Capture the cell that displays the provided text and extract its (x, y) central coordinate. 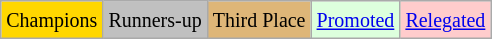
Third Place (259, 20)
Runners-up (155, 20)
Relegated (446, 20)
Champions (52, 20)
Promoted (356, 20)
